For the text-containing cell, return its midpoint in (x, y) coordinate format. 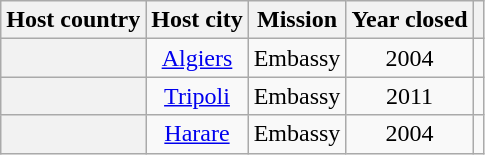
Algiers (197, 58)
Harare (197, 134)
Year closed (410, 20)
Host country (74, 20)
Tripoli (197, 96)
Mission (297, 20)
2011 (410, 96)
Host city (197, 20)
